Identify which cell holds the provided text, then report its [X, Y] central coordinate. 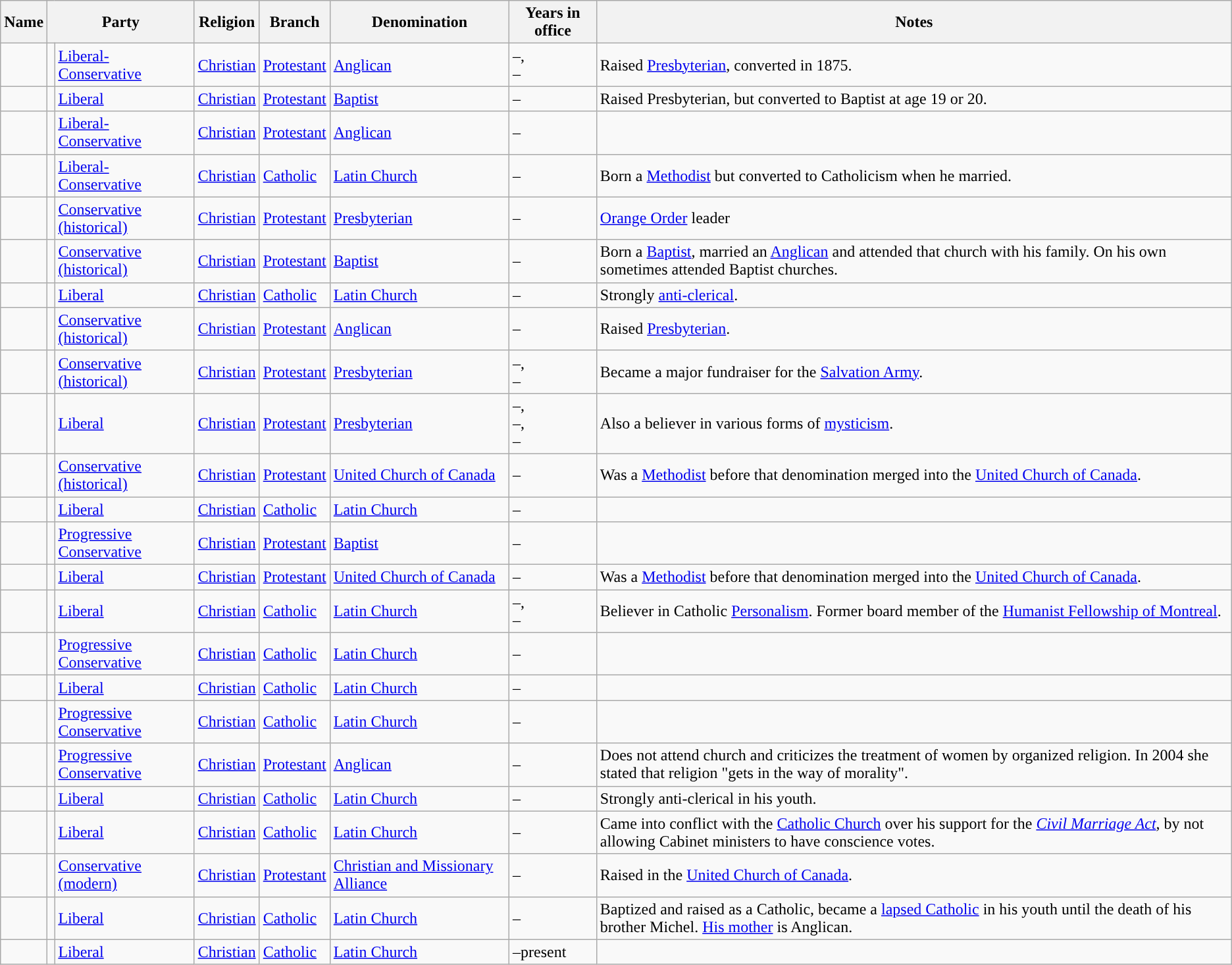
Born a Methodist but converted to Catholicism when he married. [913, 175]
Orange Order leader [913, 219]
Strongly anti-clerical. [913, 295]
Party [121, 22]
Conservative (modern) [124, 875]
–present [553, 952]
Notes [913, 22]
Raised Presbyterian, but converted to Baptist at age 19 or 20. [913, 99]
Baptized and raised as a Catholic, became a lapsed Catholic in his youth until the death of his brother Michel. His mother is Anglican. [913, 918]
Came into conflict with the Catholic Church over his support for the Civil Marriage Act, by not allowing Cabinet ministers to have conscience votes. [913, 832]
Raised Presbyterian, converted in 1875. [913, 65]
Name [24, 22]
Believer in Catholic Personalism. Former board member of the Humanist Fellowship of Montreal. [913, 611]
–,–,– [553, 423]
Raised Presbyterian. [913, 329]
Strongly anti-clerical in his youth. [913, 798]
Does not attend church and criticizes the treatment of women by organized religion. In 2004 she stated that religion "gets in the way of morality". [913, 765]
Years in office [553, 22]
Born a Baptist, married an Anglican and attended that church with his family. On his own sometimes attended Baptist churches. [913, 261]
Also a believer in various forms of mysticism. [913, 423]
Religion [226, 22]
Became a major fundraiser for the Salvation Army. [913, 371]
Raised in the United Church of Canada. [913, 875]
Denomination [419, 22]
Christian and Missionary Alliance [419, 875]
Branch [295, 22]
